Scan for the cell matching the given text and deliver its [x, y] coordinate at center. 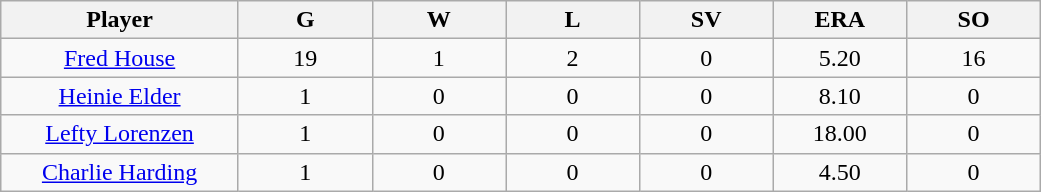
5.20 [840, 58]
Heinie Elder [120, 96]
4.50 [840, 172]
SO [974, 20]
19 [305, 58]
W [439, 20]
SV [706, 20]
Player [120, 20]
ERA [840, 20]
Lefty Lorenzen [120, 134]
2 [573, 58]
L [573, 20]
Fred House [120, 58]
G [305, 20]
16 [974, 58]
18.00 [840, 134]
Charlie Harding [120, 172]
8.10 [840, 96]
